Search for the cell housing the specified text and yield its [x, y] center coordinate. 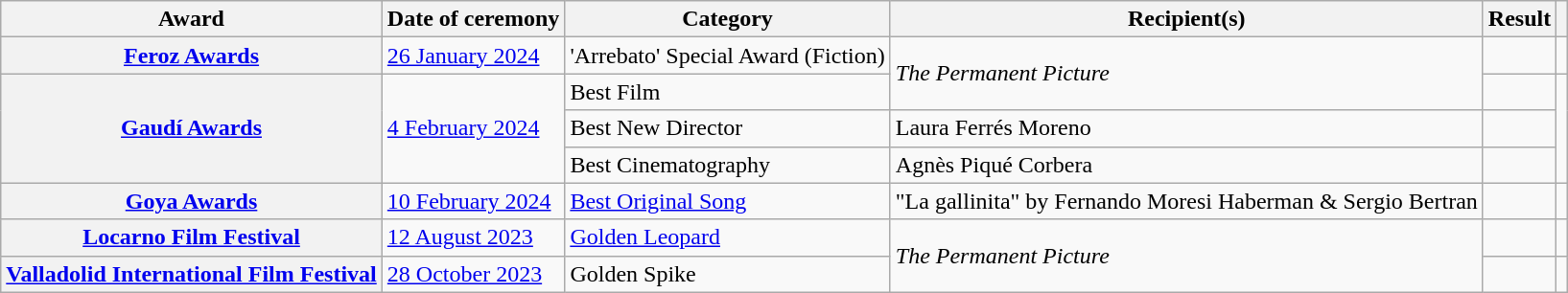
Agnès Piqué Corbera [1186, 165]
'Arrebato' Special Award (Fiction) [727, 56]
Result [1519, 19]
Best Film [727, 92]
Feroz Awards [192, 56]
Best Cinematography [727, 165]
Gaudí Awards [192, 128]
4 February 2024 [474, 128]
Valladolid International Film Festival [192, 274]
Best Original Song [727, 201]
Best New Director [727, 128]
Category [727, 19]
Laura Ferrés Moreno [1186, 128]
Locarno Film Festival [192, 237]
Golden Leopard [727, 237]
28 October 2023 [474, 274]
Recipient(s) [1186, 19]
12 August 2023 [474, 237]
Goya Awards [192, 201]
Golden Spike [727, 274]
10 February 2024 [474, 201]
Date of ceremony [474, 19]
"La gallinita" by Fernando Moresi Haberman & Sergio Bertran [1186, 201]
26 January 2024 [474, 56]
Award [192, 19]
